Return the [x, y] coordinate for the center point of the cell that contains the specified text.  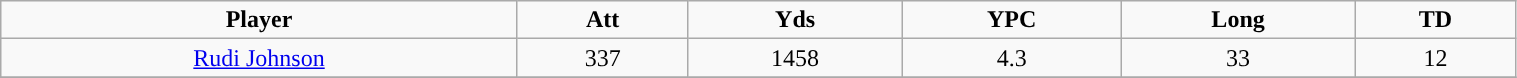
1458 [795, 58]
Long [1238, 20]
Player [260, 20]
33 [1238, 58]
12 [1436, 58]
YPC [1012, 20]
4.3 [1012, 58]
Att [602, 20]
Yds [795, 20]
337 [602, 58]
Rudi Johnson [260, 58]
TD [1436, 20]
